Scan for the cell matching the given text and deliver its (X, Y) coordinate at center. 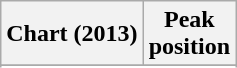
Peakposition (189, 34)
Chart (2013) (72, 34)
